Search for the cell housing the specified text and yield its [X, Y] center coordinate. 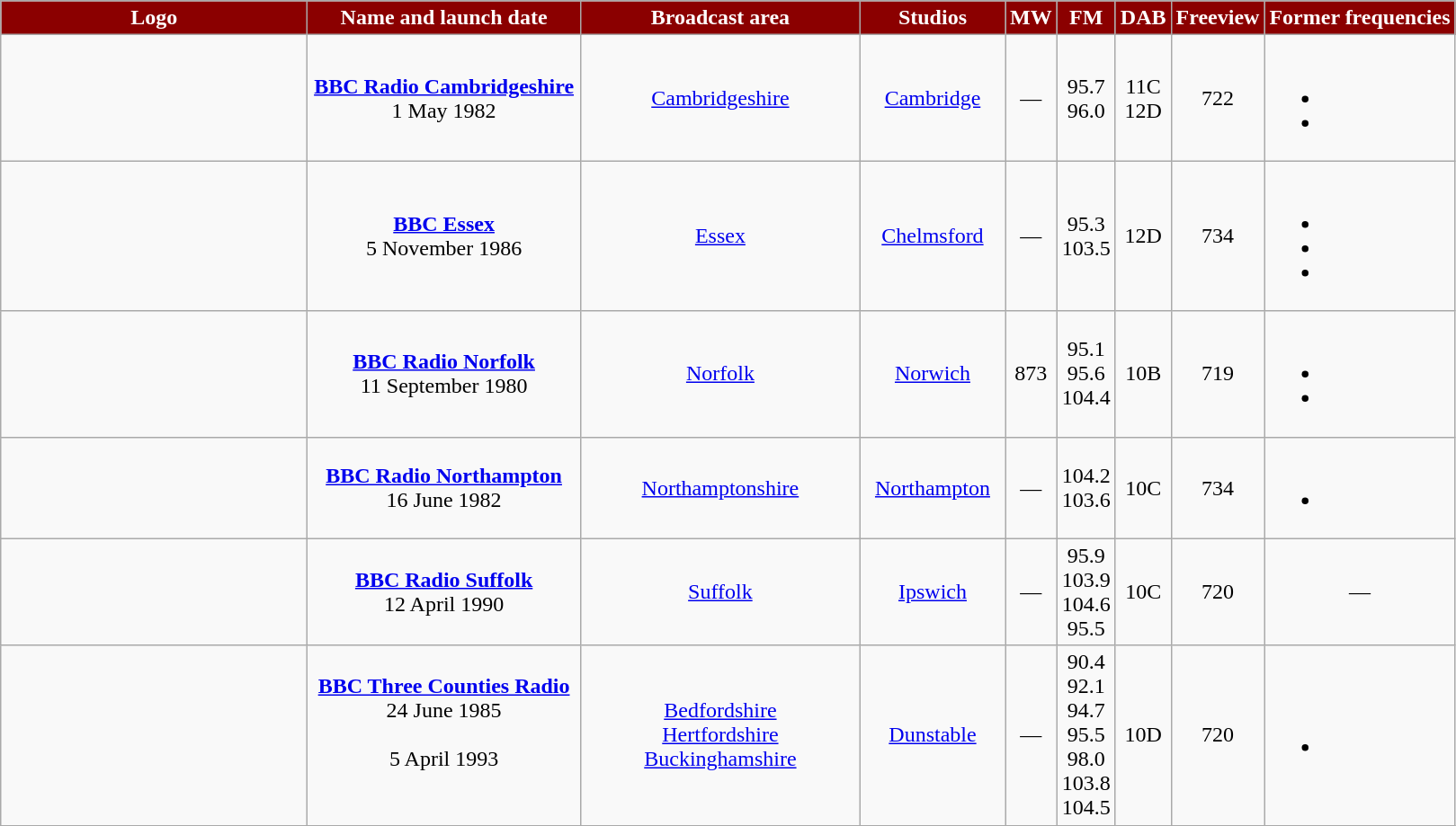
BBC Radio Northampton16 June 1982 [444, 487]
873 [1032, 374]
Broadcast area [719, 18]
95.3103.5 [1086, 235]
Cambridgeshire [719, 98]
95.796.0 [1086, 98]
BedfordshireHertfordshireBuckinghamshire [719, 735]
95.9103.9104.695.5 [1086, 591]
104.2103.6 [1086, 487]
Studios [932, 18]
719 [1218, 374]
Norwich [932, 374]
Northampton [932, 487]
Freeview [1218, 18]
Chelmsford [932, 235]
Logo [155, 18]
12D [1143, 235]
Name and launch date [444, 18]
BBC Radio Norfolk11 September 1980 [444, 374]
Suffolk [719, 591]
Former frequencies [1360, 18]
Dunstable [932, 735]
Norfolk [719, 374]
10D [1143, 735]
BBC Essex5 November 1986 [444, 235]
BBC Radio Cambridgeshire1 May 1982 [444, 98]
BBC Radio Suffolk12 April 1990 [444, 591]
95.195.6104.4 [1086, 374]
722 [1218, 98]
FM [1086, 18]
Northamptonshire [719, 487]
BBC Three Counties Radio24 June 19855 April 1993 [444, 735]
90.492.194.795.598.0103.8104.5 [1086, 735]
Essex [719, 235]
Cambridge [932, 98]
DAB [1143, 18]
10B [1143, 374]
Ipswich [932, 591]
11C12D [1143, 98]
MW [1032, 18]
